Capture the cell that displays the provided text and extract its [x, y] central coordinate. 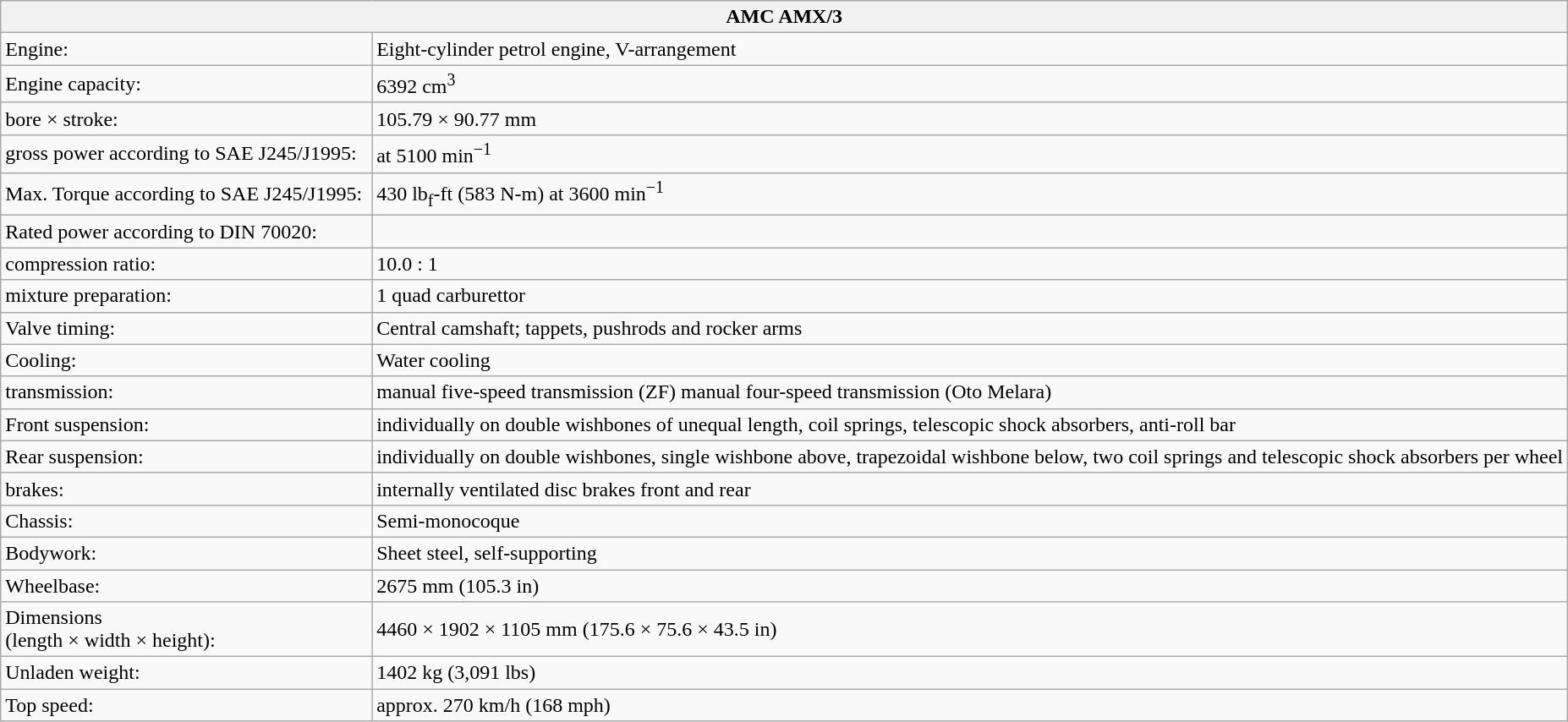
AMC AMX/3 [785, 17]
6392 cm3 [970, 85]
Valve timing: [186, 328]
Engine: [186, 49]
Chassis: [186, 521]
Unladen weight: [186, 673]
transmission: [186, 392]
Bodywork: [186, 554]
Top speed: [186, 705]
internally ventilated disc brakes front and rear [970, 489]
Central camshaft; tappets, pushrods and rocker arms [970, 328]
Max. Torque according to SAE J245/J1995: [186, 194]
approx. 270 km/h (168 mph) [970, 705]
Wheelbase: [186, 586]
10.0 : 1 [970, 264]
2675 mm (105.3 in) [970, 586]
430 lbf-ft (583 N-m) at 3600 min−1 [970, 194]
1 quad carburettor [970, 296]
compression ratio: [186, 264]
Dimensions(length × width × height): [186, 629]
Eight-cylinder petrol engine, V-arrangement [970, 49]
Front suspension: [186, 424]
4460 × 1902 × 1105 mm (175.6 × 75.6 × 43.5 in) [970, 629]
manual five-speed transmission (ZF) manual four-speed transmission (Oto Melara) [970, 392]
Cooling: [186, 360]
105.79 × 90.77 mm [970, 118]
Semi-monocoque [970, 521]
Water cooling [970, 360]
1402 kg (3,091 lbs) [970, 673]
bore × stroke: [186, 118]
Engine capacity: [186, 85]
mixture preparation: [186, 296]
gross power according to SAE J245/J1995: [186, 154]
brakes: [186, 489]
at 5100 min−1 [970, 154]
individually on double wishbones of unequal length, coil springs, telescopic shock absorbers, anti-roll bar [970, 424]
Rated power according to DIN 70020: [186, 232]
individually on double wishbones, single wishbone above, trapezoidal wishbone below, two coil springs and telescopic shock absorbers per wheel [970, 457]
Rear suspension: [186, 457]
Sheet steel, self-supporting [970, 554]
